Find where the given text appears and provide that cell's center as [x, y] coordinate. 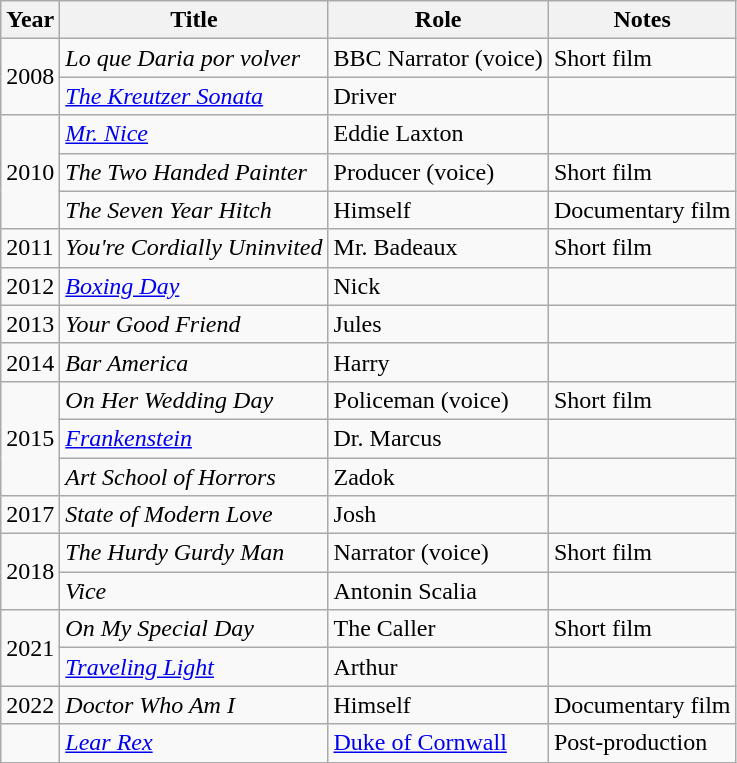
2022 [30, 705]
The Two Handed Painter [194, 172]
2014 [30, 362]
Post-production [642, 743]
Antonin Scalia [438, 591]
Josh [438, 515]
Role [438, 20]
2021 [30, 648]
2017 [30, 515]
Doctor Who Am I [194, 705]
The Hurdy Gurdy Man [194, 553]
Bar America [194, 362]
The Seven Year Hitch [194, 210]
Frankenstein [194, 438]
On My Special Day [194, 629]
Producer (voice) [438, 172]
Boxing Day [194, 286]
Arthur [438, 667]
Driver [438, 96]
Jules [438, 324]
Art School of Horrors [194, 477]
2008 [30, 77]
Nick [438, 286]
2015 [30, 438]
BBC Narrator (voice) [438, 58]
You're Cordially Uninvited [194, 248]
Mr. Nice [194, 134]
2010 [30, 172]
The Caller [438, 629]
Harry [438, 362]
Your Good Friend [194, 324]
Zadok [438, 477]
Eddie Laxton [438, 134]
Notes [642, 20]
2012 [30, 286]
Year [30, 20]
2013 [30, 324]
Mr. Badeaux [438, 248]
Duke of Cornwall [438, 743]
Title [194, 20]
The Kreutzer Sonata [194, 96]
Vice [194, 591]
Traveling Light [194, 667]
Policeman (voice) [438, 400]
State of Modern Love [194, 515]
On Her Wedding Day [194, 400]
Lear Rex [194, 743]
Narrator (voice) [438, 553]
2018 [30, 572]
Lo que Daria por volver [194, 58]
2011 [30, 248]
Dr. Marcus [438, 438]
